Provide the (X, Y) coordinate of the cell's center where the given text is located.  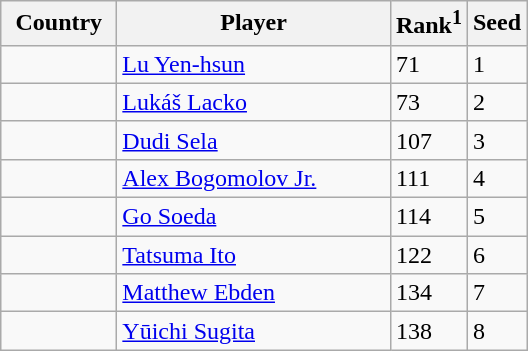
Lukáš Lacko (254, 102)
Matthew Ebden (254, 293)
138 (428, 331)
Country (59, 24)
73 (428, 102)
107 (428, 140)
5 (496, 217)
8 (496, 331)
114 (428, 217)
Tatsuma Ito (254, 255)
6 (496, 255)
Lu Yen-hsun (254, 64)
4 (496, 178)
1 (496, 64)
Seed (496, 24)
Rank1 (428, 24)
Dudi Sela (254, 140)
2 (496, 102)
Alex Bogomolov Jr. (254, 178)
111 (428, 178)
Yūichi Sugita (254, 331)
122 (428, 255)
7 (496, 293)
3 (496, 140)
Go Soeda (254, 217)
Player (254, 24)
134 (428, 293)
71 (428, 64)
